Provide the [X, Y] coordinate of the cell's center where the given text is located.  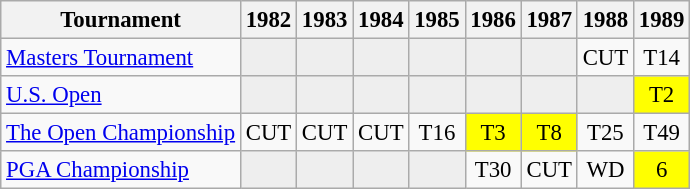
U.S. Open [121, 95]
T14 [661, 58]
The Open Championship [121, 133]
Tournament [121, 20]
PGA Championship [121, 170]
T8 [549, 133]
T30 [493, 170]
6 [661, 170]
1988 [605, 20]
1989 [661, 20]
T2 [661, 95]
WD [605, 170]
1987 [549, 20]
1986 [493, 20]
1985 [437, 20]
T16 [437, 133]
1983 [325, 20]
T49 [661, 133]
Masters Tournament [121, 58]
1984 [381, 20]
T3 [493, 133]
1982 [268, 20]
T25 [605, 133]
